Extract the (x, y) coordinate from the center of the cell holding the provided text.  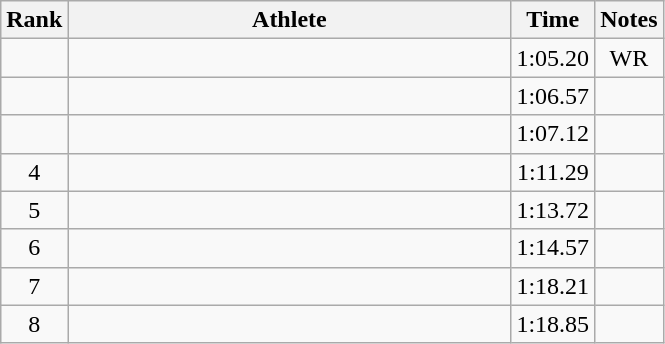
1:18.21 (553, 286)
6 (34, 248)
1:06.57 (553, 96)
7 (34, 286)
4 (34, 172)
1:13.72 (553, 210)
8 (34, 324)
Notes (629, 20)
WR (629, 58)
1:07.12 (553, 134)
Rank (34, 20)
5 (34, 210)
Athlete (290, 20)
1:11.29 (553, 172)
1:18.85 (553, 324)
1:14.57 (553, 248)
Time (553, 20)
1:05.20 (553, 58)
